Scan for the cell matching the given text and deliver its (X, Y) coordinate at center. 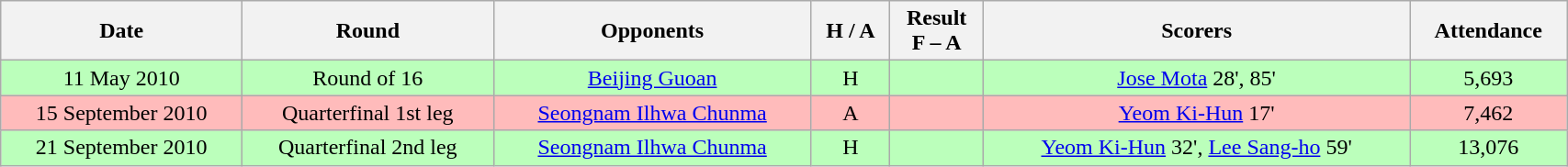
A (851, 113)
11 May 2010 (121, 78)
Round of 16 (367, 78)
13,076 (1488, 148)
5,693 (1488, 78)
Beijing Guoan (652, 78)
Yeom Ki-Hun 17' (1196, 113)
15 September 2010 (121, 113)
Opponents (652, 31)
Attendance (1488, 31)
Quarterfinal 2nd leg (367, 148)
Quarterfinal 1st leg (367, 113)
21 September 2010 (121, 148)
H / A (851, 31)
Yeom Ki-Hun 32', Lee Sang-ho 59' (1196, 148)
Round (367, 31)
7,462 (1488, 113)
Date (121, 31)
Scorers (1196, 31)
Jose Mota 28', 85' (1196, 78)
ResultF – A (937, 31)
